Output the [x, y] coordinate of the center of the cell containing the given text.  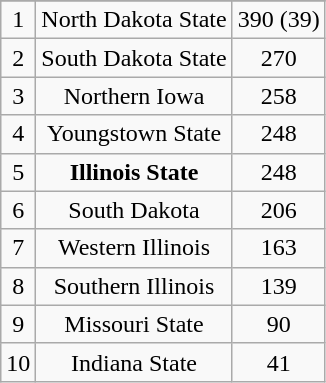
6 [18, 210]
4 [18, 134]
7 [18, 248]
3 [18, 96]
8 [18, 286]
258 [278, 96]
Youngstown State [134, 134]
139 [278, 286]
90 [278, 324]
9 [18, 324]
North Dakota State [134, 20]
270 [278, 58]
2 [18, 58]
Western Illinois [134, 248]
206 [278, 210]
390 (39) [278, 20]
South Dakota [134, 210]
South Dakota State [134, 58]
Northern Iowa [134, 96]
41 [278, 362]
Indiana State [134, 362]
163 [278, 248]
10 [18, 362]
1 [18, 20]
Illinois State [134, 172]
5 [18, 172]
Southern Illinois [134, 286]
Missouri State [134, 324]
